Identify which cell holds the provided text, then report its [X, Y] central coordinate. 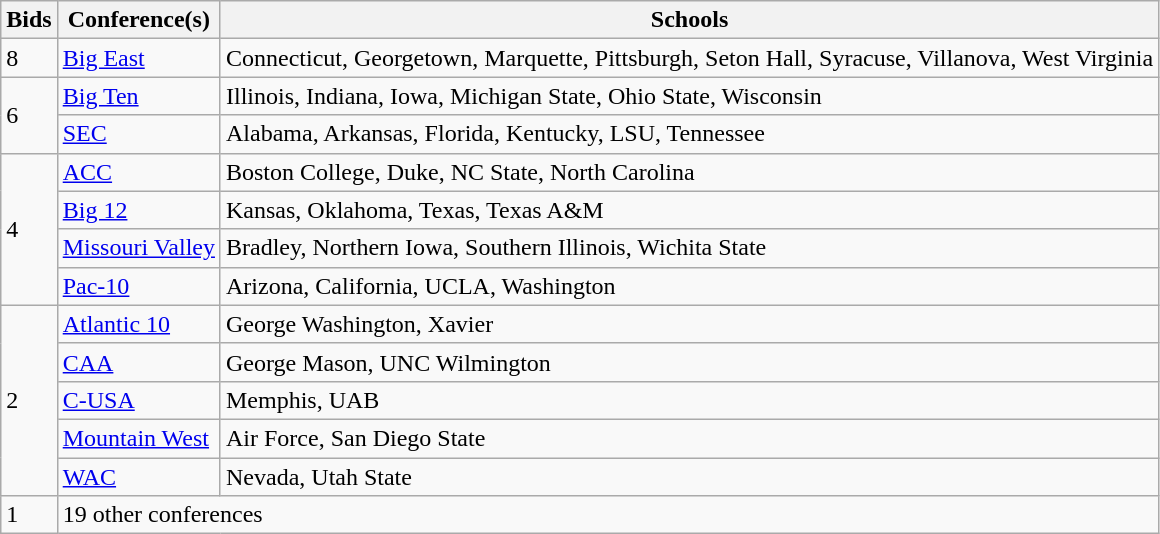
Memphis, UAB [689, 400]
SEC [138, 134]
Pac-10 [138, 286]
Connecticut, Georgetown, Marquette, Pittsburgh, Seton Hall, Syracuse, Villanova, West Virginia [689, 58]
Big Ten [138, 96]
8 [29, 58]
George Mason, UNC Wilmington [689, 362]
19 other conferences [608, 515]
Illinois, Indiana, Iowa, Michigan State, Ohio State, Wisconsin [689, 96]
Schools [689, 20]
C-USA [138, 400]
CAA [138, 362]
Boston College, Duke, NC State, North Carolina [689, 172]
Arizona, California, UCLA, Washington [689, 286]
1 [29, 515]
Mountain West [138, 438]
Big East [138, 58]
Bids [29, 20]
2 [29, 400]
Conference(s) [138, 20]
George Washington, Xavier [689, 324]
6 [29, 115]
Atlantic 10 [138, 324]
Air Force, San Diego State [689, 438]
4 [29, 229]
Missouri Valley [138, 248]
WAC [138, 477]
Big 12 [138, 210]
ACC [138, 172]
Bradley, Northern Iowa, Southern Illinois, Wichita State [689, 248]
Kansas, Oklahoma, Texas, Texas A&M [689, 210]
Alabama, Arkansas, Florida, Kentucky, LSU, Tennessee [689, 134]
Nevada, Utah State [689, 477]
